Extract the (X, Y) coordinate from the center of the cell holding the provided text.  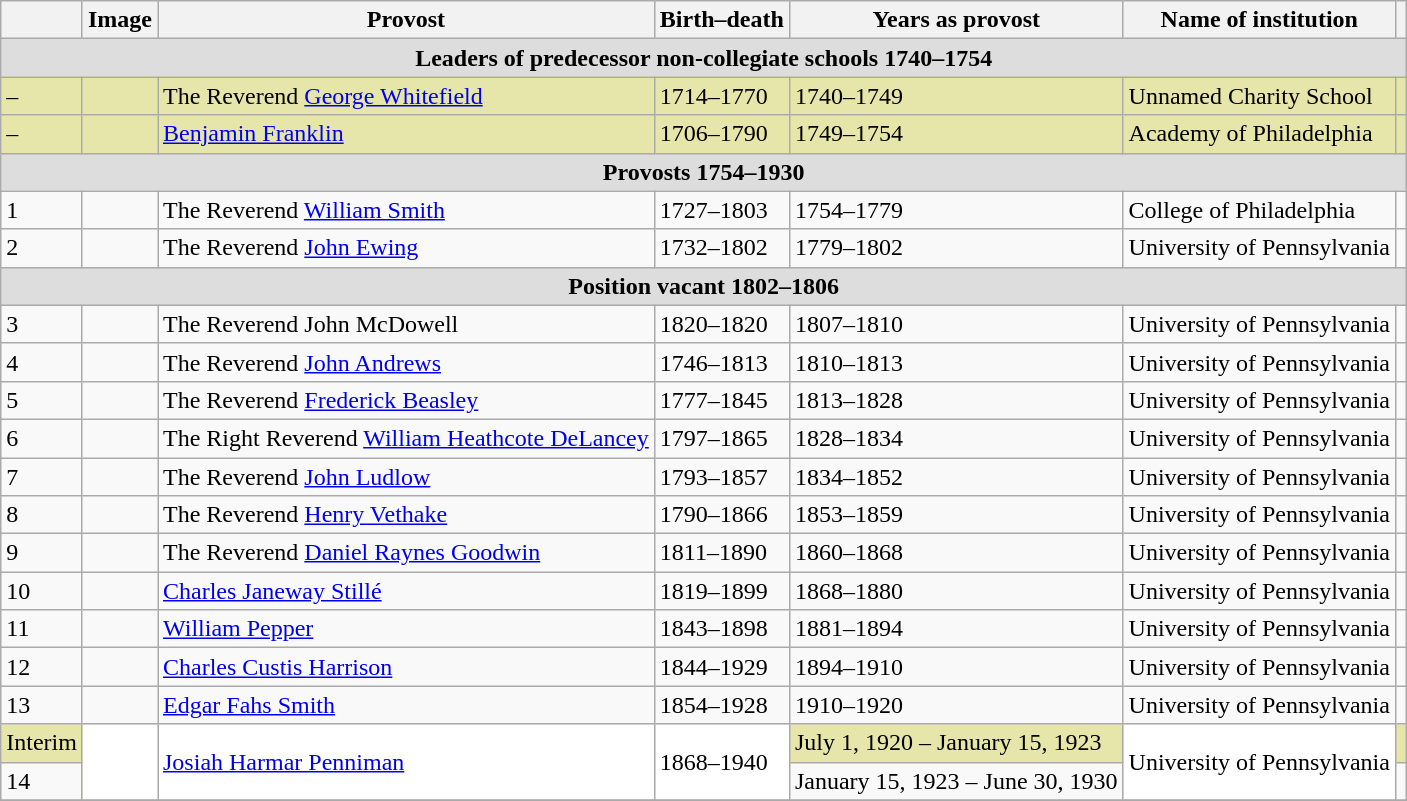
6 (42, 438)
Years as provost (956, 20)
Image (120, 20)
The Reverend Henry Vethake (406, 515)
1813–1828 (956, 400)
1854–1928 (722, 705)
William Pepper (406, 629)
1749–1754 (956, 134)
1834–1852 (956, 477)
1811–1890 (722, 553)
1868–1880 (956, 591)
1740–1749 (956, 96)
Benjamin Franklin (406, 134)
Position vacant 1802–1806 (704, 286)
1828–1834 (956, 438)
Provosts 1754–1930 (704, 172)
3 (42, 324)
The Reverend Daniel Raynes Goodwin (406, 553)
Leaders of predecessor non-collegiate schools 1740–1754 (704, 58)
1910–1920 (956, 705)
1881–1894 (956, 629)
1807–1810 (956, 324)
Charles Custis Harrison (406, 667)
1746–1813 (722, 362)
1844–1929 (722, 667)
1714–1770 (722, 96)
1894–1910 (956, 667)
12 (42, 667)
1868–1940 (722, 762)
January 15, 1923 – June 30, 1930 (956, 781)
Unnamed Charity School (1259, 96)
8 (42, 515)
9 (42, 553)
1810–1813 (956, 362)
2 (42, 248)
Academy of Philadelphia (1259, 134)
The Reverend John Ewing (406, 248)
Birth–death (722, 20)
1819–1899 (722, 591)
10 (42, 591)
4 (42, 362)
1797–1865 (722, 438)
11 (42, 629)
The Reverend John Ludlow (406, 477)
The Reverend George Whitefield (406, 96)
1 (42, 210)
1727–1803 (722, 210)
The Right Reverend William Heathcote DeLancey (406, 438)
College of Philadelphia (1259, 210)
1820–1820 (722, 324)
1779–1802 (956, 248)
13 (42, 705)
Charles Janeway Stillé (406, 591)
Josiah Harmar Penniman (406, 762)
Edgar Fahs Smith (406, 705)
The Reverend Frederick Beasley (406, 400)
1777–1845 (722, 400)
7 (42, 477)
The Reverend John McDowell (406, 324)
Name of institution (1259, 20)
1754–1779 (956, 210)
July 1, 1920 – January 15, 1923 (956, 743)
1853–1859 (956, 515)
1706–1790 (722, 134)
1793–1857 (722, 477)
14 (42, 781)
The Reverend John Andrews (406, 362)
1732–1802 (722, 248)
Provost (406, 20)
The Reverend William Smith (406, 210)
1843–1898 (722, 629)
1790–1866 (722, 515)
5 (42, 400)
Interim (42, 743)
1860–1868 (956, 553)
